Identify which cell holds the provided text, then report its (X, Y) central coordinate. 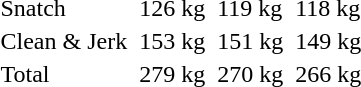
151 kg (250, 41)
153 kg (172, 41)
